Detect which cell encompasses the target text, then output its (X, Y) center coordinate. 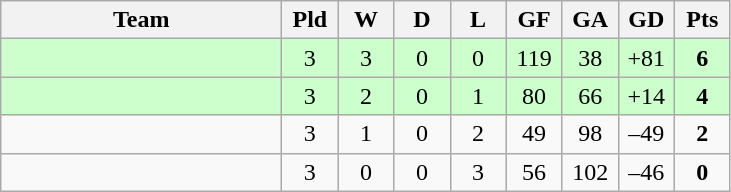
102 (590, 172)
98 (590, 134)
–46 (646, 172)
Pts (702, 20)
49 (534, 134)
GD (646, 20)
Pld (310, 20)
66 (590, 96)
GA (590, 20)
119 (534, 58)
56 (534, 172)
W (366, 20)
+14 (646, 96)
80 (534, 96)
Team (142, 20)
4 (702, 96)
D (422, 20)
GF (534, 20)
6 (702, 58)
38 (590, 58)
L (478, 20)
–49 (646, 134)
+81 (646, 58)
